Locate the cell with the specified text and output its (x, y) center coordinate. 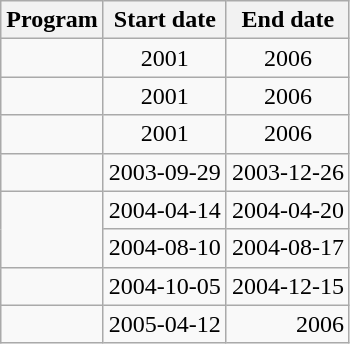
2003-12-26 (288, 172)
2005-04-12 (164, 324)
2004-08-17 (288, 248)
2003-09-29 (164, 172)
2004-10-05 (164, 286)
2004-04-20 (288, 210)
2004-04-14 (164, 210)
2004-12-15 (288, 286)
Program (52, 20)
2004-08-10 (164, 248)
End date (288, 20)
Start date (164, 20)
